Find where the given text appears and provide that cell's center as [x, y] coordinate. 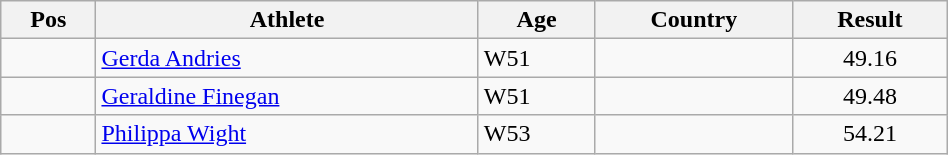
Country [694, 20]
W53 [536, 134]
Athlete [287, 20]
49.16 [870, 58]
54.21 [870, 134]
Result [870, 20]
Philippa Wight [287, 134]
Gerda Andries [287, 58]
Pos [48, 20]
Age [536, 20]
49.48 [870, 96]
Geraldine Finegan [287, 96]
